Search for the cell housing the specified text and yield its (X, Y) center coordinate. 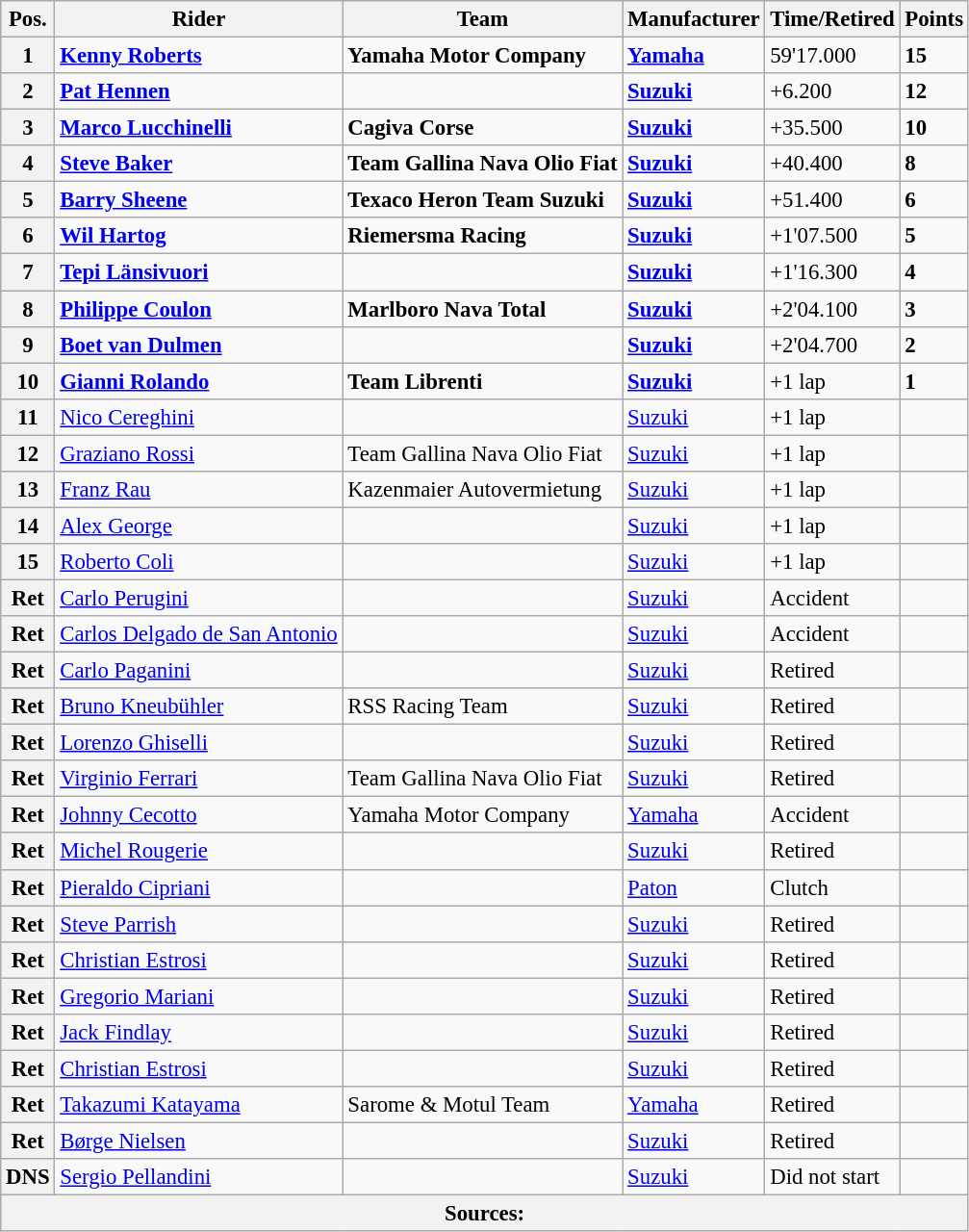
Marco Lucchinelli (198, 128)
Riemersma Racing (483, 236)
Johnny Cecotto (198, 815)
Bruno Kneubühler (198, 706)
9 (28, 345)
Time/Retired (832, 19)
+1'16.300 (832, 272)
Carlos Delgado de San Antonio (198, 634)
DNS (28, 1177)
Carlo Perugini (198, 598)
Marlboro Nava Total (483, 309)
Sergio Pellandini (198, 1177)
+2'04.100 (832, 309)
14 (28, 526)
Clutch (832, 887)
Boet van Dulmen (198, 345)
Virginio Ferrari (198, 779)
+51.400 (832, 200)
Steve Baker (198, 164)
+6.200 (832, 91)
59'17.000 (832, 56)
Points (933, 19)
Michel Rougerie (198, 852)
Jack Findlay (198, 1033)
Gianni Rolando (198, 381)
Pieraldo Cipriani (198, 887)
+40.400 (832, 164)
Barry Sheene (198, 200)
11 (28, 417)
Nico Cereghini (198, 417)
Sarome & Motul Team (483, 1105)
Pos. (28, 19)
Manufacturer (694, 19)
RSS Racing Team (483, 706)
Paton (694, 887)
Franz Rau (198, 490)
+1'07.500 (832, 236)
Takazumi Katayama (198, 1105)
Philippe Coulon (198, 309)
+2'04.700 (832, 345)
Sources: (485, 1214)
7 (28, 272)
Kazenmaier Autovermietung (483, 490)
Lorenzo Ghiselli (198, 743)
Team Librenti (483, 381)
Alex George (198, 526)
Team (483, 19)
Kenny Roberts (198, 56)
Steve Parrish (198, 924)
Did not start (832, 1177)
Wil Hartog (198, 236)
Tepi Länsivuori (198, 272)
Børge Nielsen (198, 1141)
Texaco Heron Team Suzuki (483, 200)
Carlo Paganini (198, 671)
+35.500 (832, 128)
Pat Hennen (198, 91)
Roberto Coli (198, 562)
13 (28, 490)
Gregorio Mariani (198, 996)
Cagiva Corse (483, 128)
Graziano Rossi (198, 453)
Rider (198, 19)
